Find where the given text appears and provide that cell's center as [X, Y] coordinate. 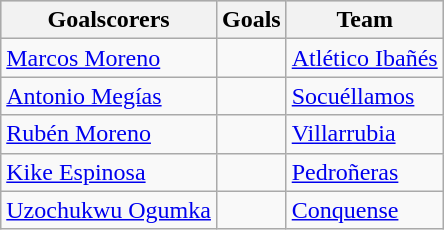
Uzochukwu Ogumka [109, 210]
Rubén Moreno [109, 134]
Kike Espinosa [109, 172]
Antonio Megías [109, 96]
Marcos Moreno [109, 58]
Conquense [364, 210]
Pedroñeras [364, 172]
Atlético Ibañés [364, 58]
Villarrubia [364, 134]
Team [364, 20]
Socuéllamos [364, 96]
Goalscorers [109, 20]
Goals [251, 20]
